Scan for the cell matching the given text and deliver its (x, y) coordinate at center. 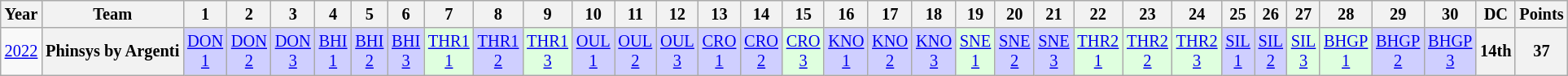
18 (934, 14)
CRO2 (761, 51)
21 (1053, 14)
THR22 (1148, 51)
22 (1097, 14)
8 (498, 14)
OUL3 (677, 51)
SIL3 (1303, 51)
OUL1 (593, 51)
DC (1496, 14)
14th (1496, 51)
THR11 (449, 51)
37 (1541, 51)
2022 (21, 51)
CRO1 (720, 51)
11 (635, 14)
6 (405, 14)
16 (846, 14)
14 (761, 14)
15 (804, 14)
Year (21, 14)
29 (1398, 14)
KNO2 (890, 51)
24 (1197, 14)
BHGP2 (1398, 51)
2 (249, 14)
28 (1346, 14)
Phinsys by Argenti (112, 51)
SIL2 (1271, 51)
4 (334, 14)
OUL2 (635, 51)
BHI1 (334, 51)
THR12 (498, 51)
Team (112, 14)
30 (1450, 14)
23 (1148, 14)
THR21 (1097, 51)
BHGP1 (1346, 51)
THR23 (1197, 51)
13 (720, 14)
25 (1237, 14)
9 (547, 14)
DON1 (205, 51)
1 (205, 14)
12 (677, 14)
7 (449, 14)
SNE3 (1053, 51)
SNE1 (975, 51)
BHI3 (405, 51)
DON3 (293, 51)
Points (1541, 14)
10 (593, 14)
5 (370, 14)
SNE2 (1014, 51)
SIL1 (1237, 51)
19 (975, 14)
CRO3 (804, 51)
3 (293, 14)
BHI2 (370, 51)
27 (1303, 14)
17 (890, 14)
KNO3 (934, 51)
20 (1014, 14)
26 (1271, 14)
KNO1 (846, 51)
BHGP3 (1450, 51)
DON2 (249, 51)
THR13 (547, 51)
